Return the [X, Y] coordinate for the center point of the cell that contains the specified text.  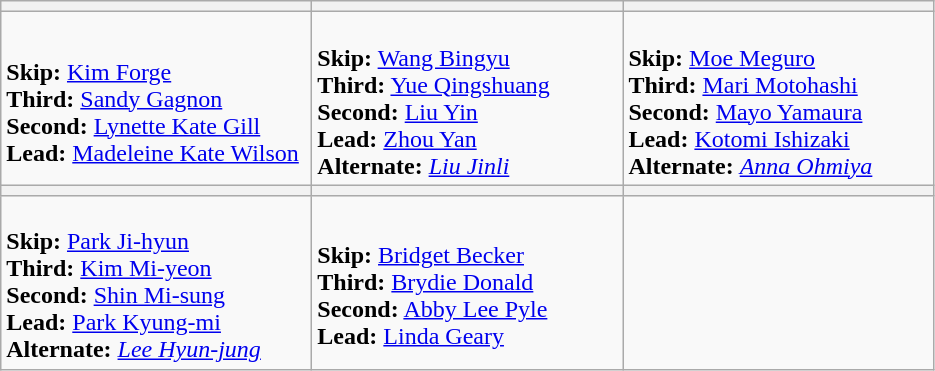
Skip: Moe Meguro Third: Mari Motohashi Second: Mayo Yamaura Lead: Kotomi Ishizaki Alternate: Anna Ohmiya [778, 98]
Skip: Wang Bingyu Third: Yue Qingshuang Second: Liu Yin Lead: Zhou Yan Alternate: Liu Jinli [468, 98]
Skip: Bridget Becker Third: Brydie Donald Second: Abby Lee Pyle Lead: Linda Geary [468, 282]
Skip: Kim Forge Third: Sandy Gagnon Second: Lynette Kate Gill Lead: Madeleine Kate Wilson [156, 98]
Skip: Park Ji-hyun Third: Kim Mi-yeon Second: Shin Mi-sung Lead: Park Kyung-mi Alternate: Lee Hyun-jung [156, 282]
